Find where the given text appears and provide that cell's center as [X, Y] coordinate. 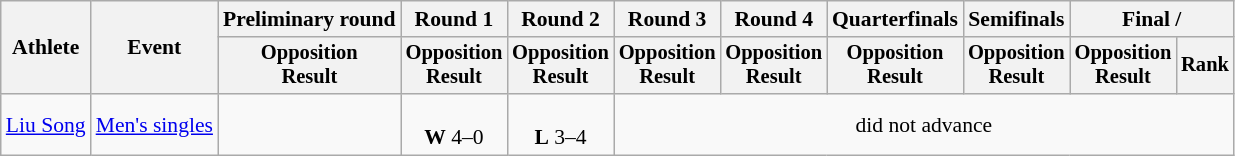
L 3–4 [560, 124]
did not advance [924, 124]
Event [154, 48]
Quarterfinals [895, 19]
Round 1 [454, 19]
Liu Song [46, 124]
Final / [1152, 19]
W 4–0 [454, 124]
Men's singles [154, 124]
Round 4 [774, 19]
Athlete [46, 48]
Preliminary round [310, 19]
Round 3 [668, 19]
Round 2 [560, 19]
Rank [1205, 66]
Semifinals [1016, 19]
